Pinpoint the cell where the given text exists, returning its [x, y] midpoint coordinate. 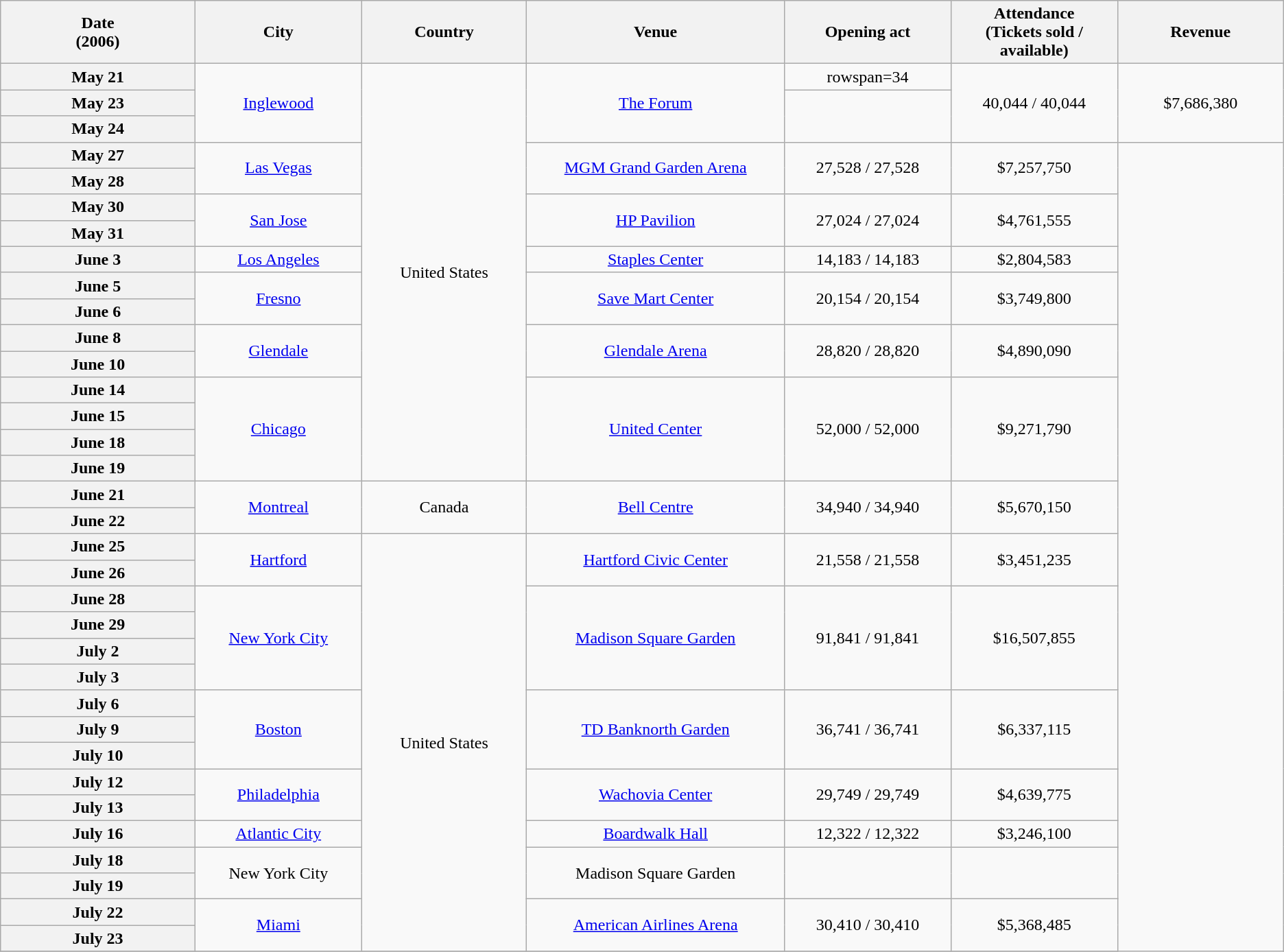
Hartford [278, 560]
91,841 / 91,841 [868, 638]
$4,761,555 [1034, 220]
June 29 [98, 625]
American Airlines Arena [656, 925]
Philadelphia [278, 794]
June 26 [98, 573]
36,741 / 36,741 [868, 729]
$7,257,750 [1034, 168]
Staples Center [656, 259]
May 24 [98, 129]
Boardwalk Hall [656, 834]
June 19 [98, 468]
Bell Centre [656, 508]
Montreal [278, 508]
June 25 [98, 547]
Country [444, 32]
July 6 [98, 703]
June 5 [98, 285]
27,528 / 27,528 [868, 168]
$6,337,115 [1034, 729]
$4,639,775 [1034, 794]
$2,804,583 [1034, 259]
Save Mart Center [656, 298]
May 21 [98, 77]
Venue [656, 32]
14,183 / 14,183 [868, 259]
$7,686,380 [1200, 103]
34,940 / 34,940 [868, 508]
Revenue [1200, 32]
$5,368,485 [1034, 925]
Los Angeles [278, 259]
TD Banknorth Garden [656, 729]
30,410 / 30,410 [868, 925]
July 23 [98, 938]
Canada [444, 508]
July 12 [98, 781]
May 30 [98, 207]
Las Vegas [278, 168]
June 21 [98, 495]
July 18 [98, 860]
July 3 [98, 677]
Wachovia Center [656, 794]
20,154 / 20,154 [868, 298]
City [278, 32]
Boston [278, 729]
The Forum [656, 103]
Hartford Civic Center [656, 560]
Opening act [868, 32]
June 28 [98, 599]
June 18 [98, 442]
$5,670,150 [1034, 508]
June 10 [98, 364]
May 23 [98, 103]
July 2 [98, 651]
$3,451,235 [1034, 560]
June 6 [98, 311]
Chicago [278, 429]
$3,749,800 [1034, 298]
July 22 [98, 912]
July 10 [98, 755]
Fresno [278, 298]
June 15 [98, 416]
HP Pavilion [656, 220]
San Jose [278, 220]
June 14 [98, 390]
29,749 / 29,749 [868, 794]
Glendale [278, 350]
July 16 [98, 834]
Glendale Arena [656, 350]
Date(2006) [98, 32]
July 9 [98, 729]
June 8 [98, 337]
May 28 [98, 181]
27,024 / 27,024 [868, 220]
$3,246,100 [1034, 834]
21,558 / 21,558 [868, 560]
rowspan=34 [868, 77]
June 3 [98, 259]
June 22 [98, 521]
$4,890,090 [1034, 350]
Inglewood [278, 103]
28,820 / 28,820 [868, 350]
United Center [656, 429]
Attendance (Tickets sold / available) [1034, 32]
MGM Grand Garden Arena [656, 168]
$16,507,855 [1034, 638]
July 13 [98, 808]
July 19 [98, 886]
$9,271,790 [1034, 429]
Miami [278, 925]
Atlantic City [278, 834]
40,044 / 40,044 [1034, 103]
May 31 [98, 233]
May 27 [98, 155]
52,000 / 52,000 [868, 429]
12,322 / 12,322 [868, 834]
